Detect which cell encompasses the target text, then output its (X, Y) center coordinate. 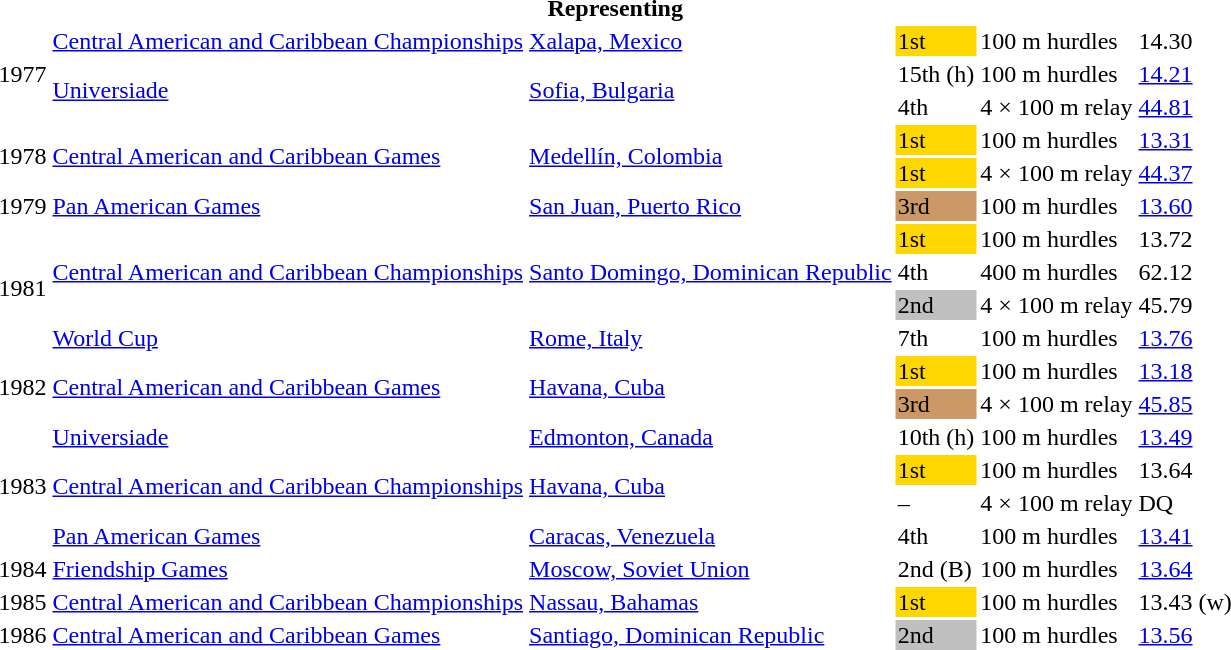
Edmonton, Canada (711, 437)
Nassau, Bahamas (711, 602)
Santiago, Dominican Republic (711, 635)
7th (936, 338)
San Juan, Puerto Rico (711, 206)
400 m hurdles (1056, 272)
Sofia, Bulgaria (711, 90)
World Cup (288, 338)
15th (h) (936, 74)
10th (h) (936, 437)
Santo Domingo, Dominican Republic (711, 272)
Rome, Italy (711, 338)
Caracas, Venezuela (711, 536)
Xalapa, Mexico (711, 41)
Friendship Games (288, 569)
– (936, 503)
Moscow, Soviet Union (711, 569)
2nd (B) (936, 569)
Medellín, Colombia (711, 156)
